Find where the given text appears and provide that cell's center as [x, y] coordinate. 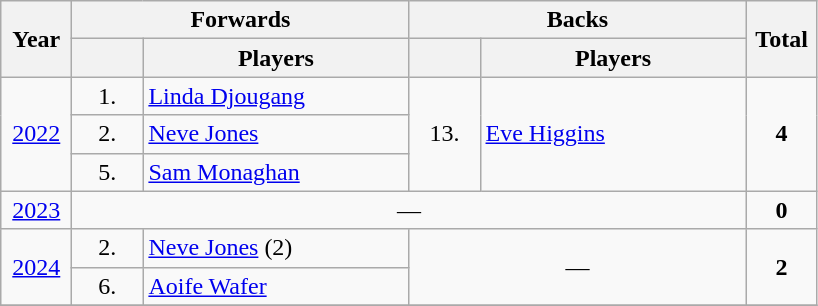
6. [108, 286]
Total [782, 39]
Year [36, 39]
Forwards [240, 20]
1. [108, 96]
0 [782, 210]
4 [782, 134]
Neve Jones (2) [276, 248]
Linda Djougang [276, 96]
2 [782, 267]
13. [444, 134]
Aoife Wafer [276, 286]
2023 [36, 210]
2024 [36, 267]
5. [108, 172]
2022 [36, 134]
Backs [578, 20]
Neve Jones [276, 134]
Sam Monaghan [276, 172]
Eve Higgins [613, 134]
